Capture the cell that displays the provided text and extract its [X, Y] central coordinate. 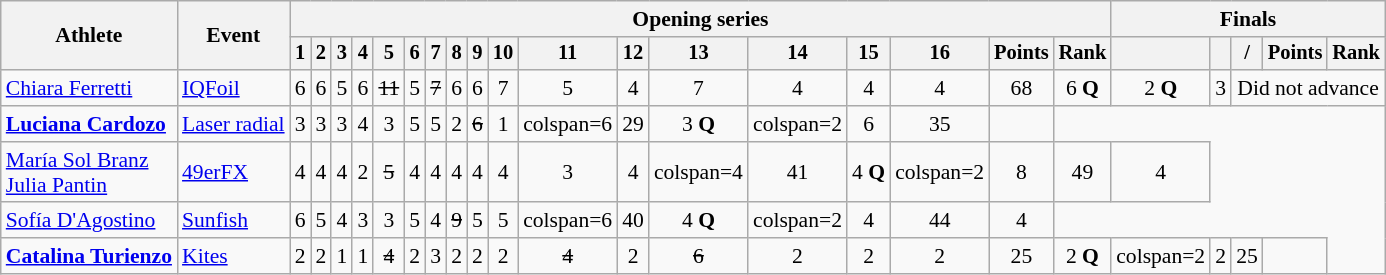
12 [633, 54]
Did not advance [1308, 88]
Opening series [701, 19]
Finals [1248, 19]
68 [1021, 88]
10 [503, 54]
Catalina Turienzo [89, 256]
Sofía D'Agostino [89, 221]
40 [633, 221]
14 [798, 54]
IQFoil [234, 88]
/ [1247, 54]
16 [940, 54]
41 [798, 172]
Chiara Ferretti [89, 88]
6 Q [1083, 88]
44 [940, 221]
Athlete [89, 36]
49erFX [234, 172]
15 [868, 54]
Event [234, 36]
13 [698, 54]
29 [633, 124]
Luciana Cardozo [89, 124]
Sunfish [234, 221]
Kites [234, 256]
Laser radial [234, 124]
colspan=4 [698, 172]
49 [1083, 172]
3 Q [698, 124]
María Sol BranzJulia Pantin [89, 172]
35 [940, 124]
